Determine the (X, Y) coordinate at the center of the cell enclosing the given text.  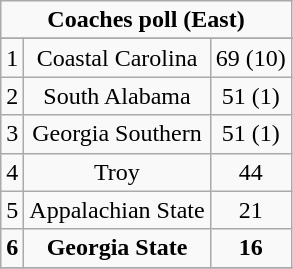
21 (250, 210)
Troy (117, 172)
3 (12, 134)
South Alabama (117, 96)
2 (12, 96)
4 (12, 172)
Coaches poll (East) (146, 20)
6 (12, 248)
16 (250, 248)
Georgia State (117, 248)
5 (12, 210)
69 (10) (250, 58)
Georgia Southern (117, 134)
Coastal Carolina (117, 58)
44 (250, 172)
1 (12, 58)
Appalachian State (117, 210)
